For the text-containing cell, return its midpoint in [x, y] coordinate format. 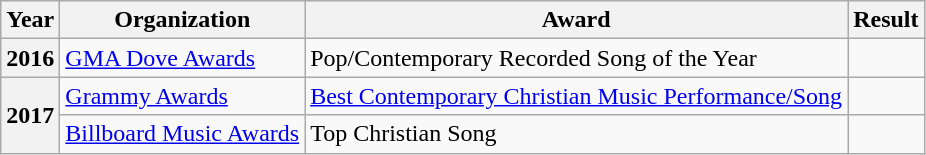
2016 [30, 58]
Billboard Music Awards [182, 134]
GMA Dove Awards [182, 58]
2017 [30, 115]
Year [30, 20]
Result [886, 20]
Organization [182, 20]
Grammy Awards [182, 96]
Top Christian Song [576, 134]
Pop/Contemporary Recorded Song of the Year [576, 58]
Best Contemporary Christian Music Performance/Song [576, 96]
Award [576, 20]
